Determine the [x, y] coordinate at the center of the cell enclosing the given text.  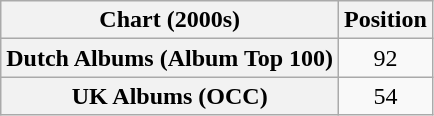
54 [386, 96]
Chart (2000s) [170, 20]
Dutch Albums (Album Top 100) [170, 58]
92 [386, 58]
Position [386, 20]
UK Albums (OCC) [170, 96]
